Search for the cell housing the specified text and yield its [x, y] center coordinate. 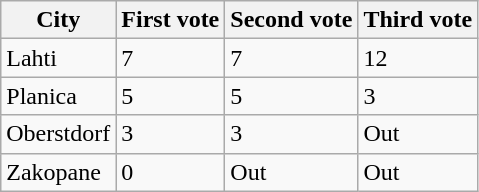
Lahti [58, 58]
12 [418, 58]
Third vote [418, 20]
Zakopane [58, 172]
First vote [170, 20]
City [58, 20]
Oberstdorf [58, 134]
Second vote [292, 20]
Planica [58, 96]
0 [170, 172]
